Return the (X, Y) coordinate for the center point of the cell that contains the specified text.  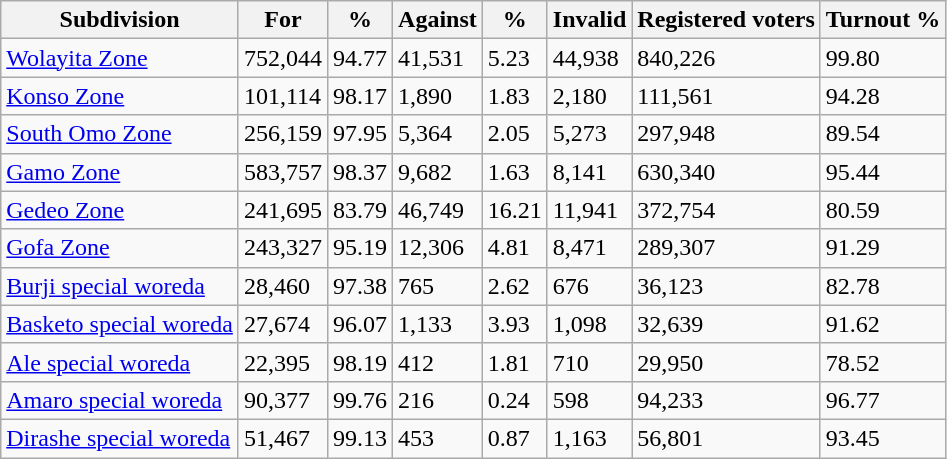
101,114 (282, 96)
27,674 (282, 324)
94.28 (883, 96)
1,163 (589, 438)
1,133 (438, 324)
2.05 (514, 134)
78.52 (883, 362)
South Omo Zone (120, 134)
5.23 (514, 58)
94,233 (726, 400)
Gedeo Zone (120, 210)
Against (438, 20)
98.17 (360, 96)
99.13 (360, 438)
111,561 (726, 96)
752,044 (282, 58)
Subdivision (120, 20)
Registered voters (726, 20)
94.77 (360, 58)
82.78 (883, 286)
83.79 (360, 210)
1.83 (514, 96)
Dirashe special woreda (120, 438)
98.19 (360, 362)
Wolayita Zone (120, 58)
98.37 (360, 172)
11,941 (589, 210)
241,695 (282, 210)
0.24 (514, 400)
22,395 (282, 362)
90,377 (282, 400)
1.81 (514, 362)
97.38 (360, 286)
44,938 (589, 58)
289,307 (726, 248)
Basketo special woreda (120, 324)
89.54 (883, 134)
598 (589, 400)
Amaro special woreda (120, 400)
1.63 (514, 172)
12,306 (438, 248)
Ale special woreda (120, 362)
412 (438, 362)
28,460 (282, 286)
56,801 (726, 438)
95.44 (883, 172)
1,890 (438, 96)
297,948 (726, 134)
51,467 (282, 438)
36,123 (726, 286)
96.77 (883, 400)
5,273 (589, 134)
243,327 (282, 248)
For (282, 20)
453 (438, 438)
630,340 (726, 172)
8,141 (589, 172)
710 (589, 362)
29,950 (726, 362)
0.87 (514, 438)
96.07 (360, 324)
16.21 (514, 210)
3.93 (514, 324)
583,757 (282, 172)
256,159 (282, 134)
676 (589, 286)
372,754 (726, 210)
91.62 (883, 324)
2,180 (589, 96)
9,682 (438, 172)
2.62 (514, 286)
4.81 (514, 248)
99.76 (360, 400)
46,749 (438, 210)
41,531 (438, 58)
5,364 (438, 134)
8,471 (589, 248)
97.95 (360, 134)
765 (438, 286)
Gamo Zone (120, 172)
1,098 (589, 324)
99.80 (883, 58)
95.19 (360, 248)
80.59 (883, 210)
Gofa Zone (120, 248)
Turnout % (883, 20)
32,639 (726, 324)
Burji special woreda (120, 286)
216 (438, 400)
91.29 (883, 248)
840,226 (726, 58)
Konso Zone (120, 96)
93.45 (883, 438)
Invalid (589, 20)
